Determine the (X, Y) coordinate at the center of the cell enclosing the given text.  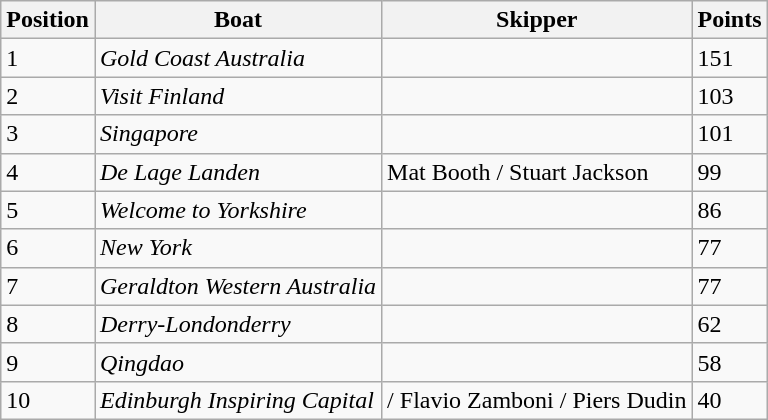
Position (48, 20)
58 (730, 362)
New York (238, 248)
Boat (238, 20)
5 (48, 210)
62 (730, 324)
Qingdao (238, 362)
1 (48, 58)
7 (48, 286)
Welcome to Yorkshire (238, 210)
151 (730, 58)
8 (48, 324)
Skipper (537, 20)
101 (730, 134)
Edinburgh Inspiring Capital (238, 400)
Geraldton Western Australia (238, 286)
/ Flavio Zamboni / Piers Dudin (537, 400)
Visit Finland (238, 96)
40 (730, 400)
Derry-Londonderry (238, 324)
3 (48, 134)
Gold Coast Australia (238, 58)
Mat Booth / Stuart Jackson (537, 172)
6 (48, 248)
De Lage Landen (238, 172)
Singapore (238, 134)
103 (730, 96)
10 (48, 400)
Points (730, 20)
9 (48, 362)
2 (48, 96)
99 (730, 172)
86 (730, 210)
4 (48, 172)
